Return the (X, Y) coordinate for the center point of the cell that contains the specified text.  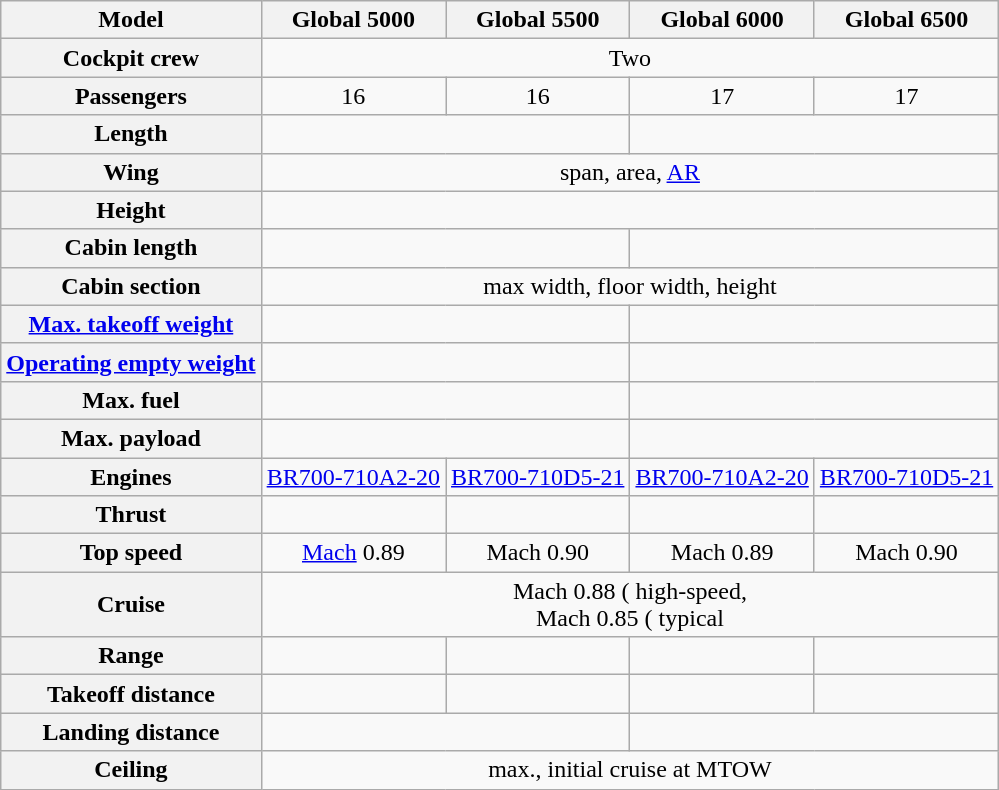
Cockpit crew (131, 58)
Operating empty weight (131, 362)
Model (131, 20)
Global 6000 (722, 20)
Top speed (131, 553)
Global 5000 (353, 20)
Height (131, 210)
Two (630, 58)
Global 6500 (906, 20)
Mach 0.88 ( high-speed,Mach 0.85 ( typical (630, 604)
Max. payload (131, 438)
max width, floor width, height (630, 286)
Cruise (131, 604)
Max. takeoff weight (131, 324)
Cabin length (131, 248)
Wing (131, 172)
Global 5500 (538, 20)
span, area, AR (630, 172)
Ceiling (131, 770)
Range (131, 656)
max., initial cruise at MTOW (630, 770)
Thrust (131, 515)
Landing distance (131, 732)
Passengers (131, 96)
Length (131, 134)
Max. fuel (131, 400)
Cabin section (131, 286)
Engines (131, 477)
Takeoff distance (131, 694)
